Output the [X, Y] coordinate of the center of the cell containing the given text.  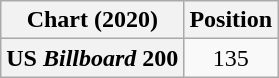
Chart (2020) [92, 20]
Position [231, 20]
135 [231, 58]
US Billboard 200 [92, 58]
